Pinpoint the cell where the given text exists, returning its (x, y) midpoint coordinate. 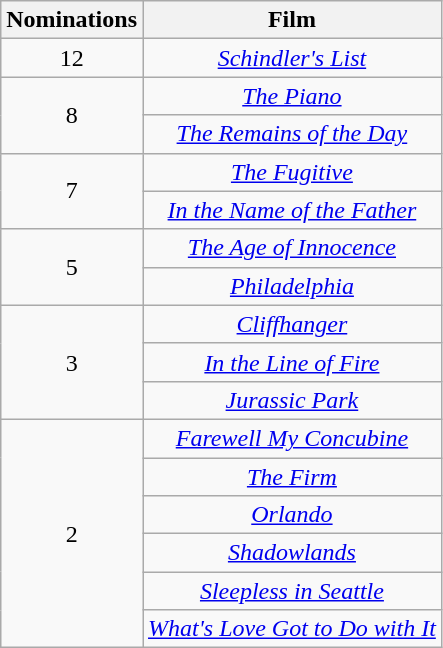
12 (72, 58)
2 (72, 533)
7 (72, 191)
What's Love Got to Do with It (292, 629)
The Age of Innocence (292, 248)
The Piano (292, 96)
In the Name of the Father (292, 210)
Farewell My Concubine (292, 438)
8 (72, 115)
In the Line of Fire (292, 362)
Nominations (72, 20)
3 (72, 362)
Film (292, 20)
Philadelphia (292, 286)
Sleepless in Seattle (292, 591)
Shadowlands (292, 553)
The Remains of the Day (292, 134)
Orlando (292, 515)
Schindler's List (292, 58)
Cliffhanger (292, 324)
The Firm (292, 477)
Jurassic Park (292, 400)
The Fugitive (292, 172)
5 (72, 267)
